Return [x, y] of the center of cell containing provided text 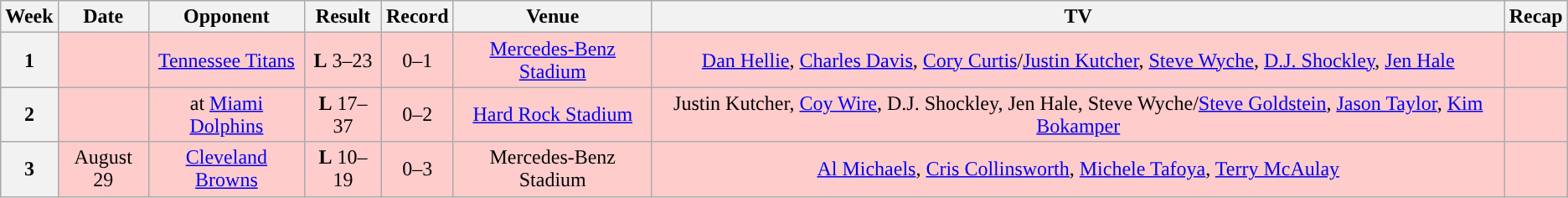
Al Michaels, Cris Collinsworth, Michele Tafoya, Terry McAulay [1078, 169]
Dan Hellie, Charles Davis, Cory Curtis/Justin Kutcher, Steve Wyche, D.J. Shockley, Jen Hale [1078, 60]
L 17–37 [343, 114]
0–2 [417, 114]
Tennessee Titans [226, 60]
2 [29, 114]
Justin Kutcher, Coy Wire, D.J. Shockley, Jen Hale, Steve Wyche/Steve Goldstein, Jason Taylor, Kim Bokamper [1078, 114]
Week [29, 17]
L 3–23 [343, 60]
Record [417, 17]
Result [343, 17]
Venue [553, 17]
Date [103, 17]
1 [29, 60]
L 10–19 [343, 169]
0–1 [417, 60]
Recap [1536, 17]
0–3 [417, 169]
at Miami Dolphins [226, 114]
TV [1078, 17]
Cleveland Browns [226, 169]
Opponent [226, 17]
Hard Rock Stadium [553, 114]
August 29 [103, 169]
3 [29, 169]
